Return (x, y) of the center of cell containing provided text 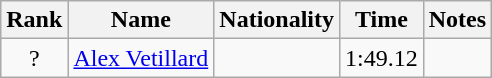
Time (382, 20)
Rank (34, 20)
? (34, 58)
1:49.12 (382, 58)
Name (141, 20)
Notes (457, 20)
Alex Vetillard (141, 58)
Nationality (277, 20)
